Return the [x, y] coordinate for the center point of the cell that contains the specified text.  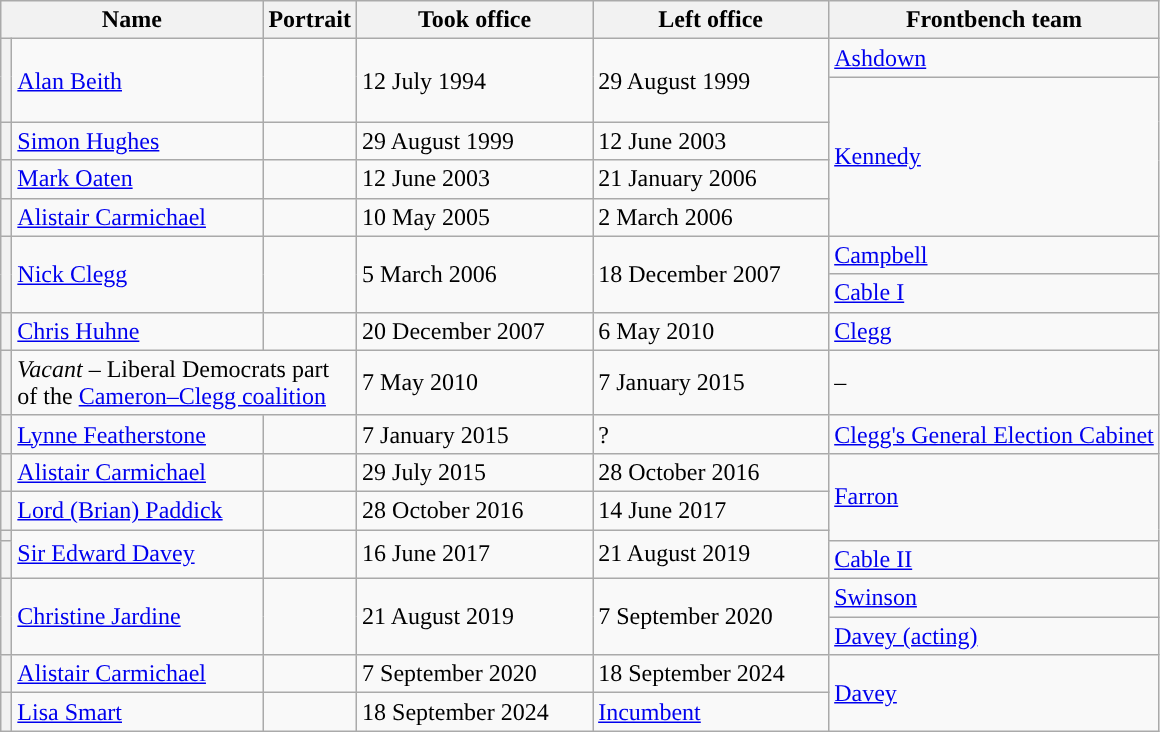
16 June 2017 [475, 554]
Davey [994, 693]
Mark Oaten [138, 179]
Name [132, 20]
2 March 2006 [711, 217]
Cable I [994, 293]
Lisa Smart [138, 712]
Simon Hughes [138, 141]
Sir Edward Davey [138, 554]
– [994, 382]
10 May 2005 [475, 217]
Frontbench team [994, 20]
Christine Jardine [138, 617]
Ashdown [994, 58]
Chris Huhne [138, 331]
Kennedy [994, 156]
Incumbent [711, 712]
14 June 2017 [711, 510]
29 July 2015 [475, 472]
Lord (Brian) Paddick [138, 510]
6 May 2010 [711, 331]
? [711, 434]
Clegg [994, 331]
Took office [475, 20]
7 May 2010 [475, 382]
Davey (acting) [994, 636]
Clegg's General Election Cabinet [994, 434]
Cable II [994, 560]
20 December 2007 [475, 331]
Vacant – Liberal Democrats part of the Cameron–Clegg coalition [184, 382]
Lynne Featherstone [138, 434]
5 March 2006 [475, 274]
12 July 1994 [475, 80]
Farron [994, 496]
Swinson [994, 598]
Campbell [994, 255]
Nick Clegg [138, 274]
Alan Beith [138, 80]
21 January 2006 [711, 179]
Portrait [310, 20]
18 December 2007 [711, 274]
Left office [711, 20]
